For the text-containing cell, return its midpoint in (x, y) coordinate format. 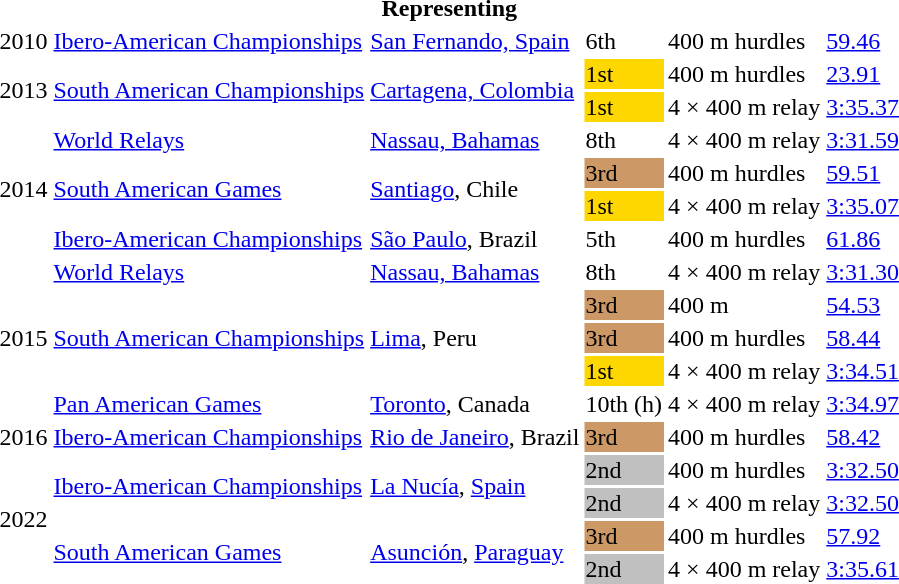
Cartagena, Colombia (475, 90)
Rio de Janeiro, Brazil (475, 437)
São Paulo, Brazil (475, 239)
Pan American Games (209, 404)
Lima, Peru (475, 338)
Santiago, Chile (475, 190)
San Fernando, Spain (475, 41)
10th (h) (624, 404)
6th (624, 41)
Toronto, Canada (475, 404)
400 m (744, 305)
Asunción, Paraguay (475, 552)
5th (624, 239)
La Nucía, Spain (475, 486)
